Capture the cell that displays the provided text and extract its [x, y] central coordinate. 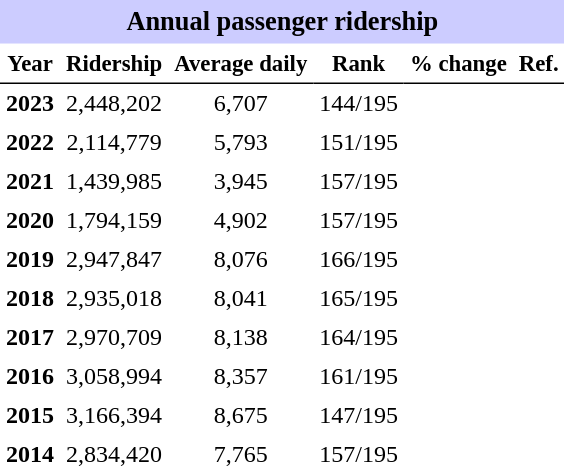
151/195 [358, 142]
6,707 [240, 104]
2016 [30, 376]
147/195 [358, 416]
8,675 [240, 416]
2019 [30, 260]
3,166,394 [114, 416]
Average daily [240, 64]
% change [458, 64]
5,793 [240, 142]
166/195 [358, 260]
Ridership [114, 64]
2020 [30, 220]
4,902 [240, 220]
1,794,159 [114, 220]
2,448,202 [114, 104]
2,947,847 [114, 260]
8,138 [240, 338]
2021 [30, 182]
2,935,018 [114, 298]
161/195 [358, 376]
8,076 [240, 260]
2017 [30, 338]
8,357 [240, 376]
165/195 [358, 298]
2023 [30, 104]
3,945 [240, 182]
Year [30, 64]
2015 [30, 416]
144/195 [358, 104]
2018 [30, 298]
2,970,709 [114, 338]
Rank [358, 64]
8,041 [240, 298]
1,439,985 [114, 182]
3,058,994 [114, 376]
2022 [30, 142]
164/195 [358, 338]
2,114,779 [114, 142]
